Locate the cell with the specified text and output its [X, Y] center coordinate. 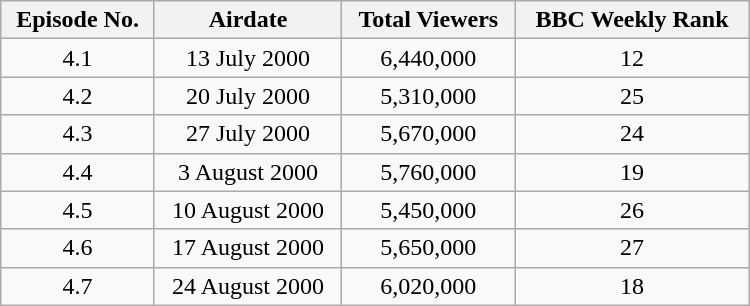
4.7 [78, 286]
5,310,000 [428, 96]
5,450,000 [428, 210]
6,020,000 [428, 286]
4.2 [78, 96]
24 August 2000 [248, 286]
5,760,000 [428, 172]
18 [632, 286]
4.6 [78, 248]
13 July 2000 [248, 58]
4.3 [78, 134]
19 [632, 172]
17 August 2000 [248, 248]
5,650,000 [428, 248]
6,440,000 [428, 58]
26 [632, 210]
Episode No. [78, 20]
4.1 [78, 58]
25 [632, 96]
3 August 2000 [248, 172]
27 [632, 248]
Total Viewers [428, 20]
27 July 2000 [248, 134]
20 July 2000 [248, 96]
10 August 2000 [248, 210]
24 [632, 134]
Airdate [248, 20]
4.4 [78, 172]
BBC Weekly Rank [632, 20]
4.5 [78, 210]
5,670,000 [428, 134]
12 [632, 58]
